Search for the cell housing the specified text and yield its (x, y) center coordinate. 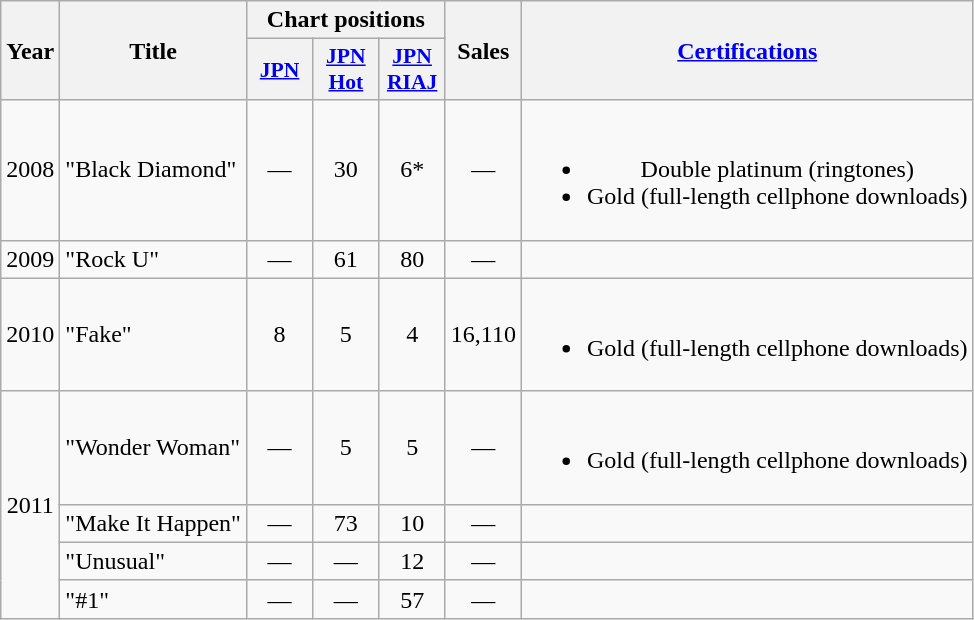
4 (412, 334)
2010 (30, 334)
Year (30, 50)
Chart positions (346, 20)
"Unusual" (154, 561)
10 (412, 523)
30 (346, 170)
80 (412, 259)
12 (412, 561)
JPN (279, 70)
JPN RIAJ (412, 70)
Title (154, 50)
2009 (30, 259)
Certifications (747, 50)
2011 (30, 504)
"Black Diamond" (154, 170)
JPN Hot (346, 70)
57 (412, 599)
Double platinum (ringtones)Gold (full-length cellphone downloads) (747, 170)
16,110 (483, 334)
73 (346, 523)
"#1" (154, 599)
61 (346, 259)
"Make It Happen" (154, 523)
"Fake" (154, 334)
Sales (483, 50)
8 (279, 334)
"Wonder Woman" (154, 448)
"Rock U" (154, 259)
2008 (30, 170)
6* (412, 170)
